Return the (X, Y) coordinate for the center point of the cell that contains the specified text.  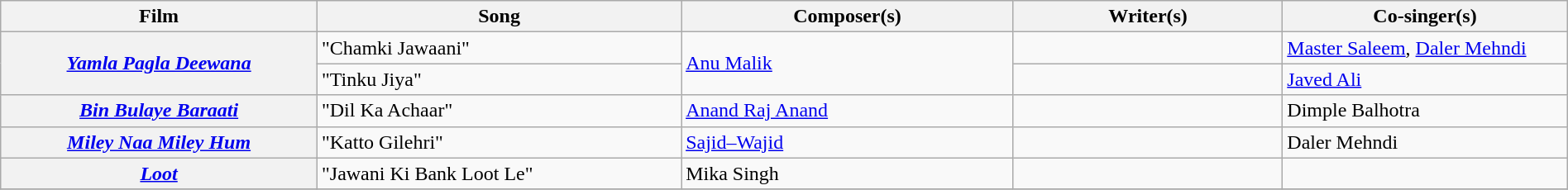
Anu Malik (848, 64)
Song (499, 17)
Bin Bulaye Baraati (159, 111)
Master Saleem, Daler Mehndi (1425, 48)
Writer(s) (1148, 17)
Co-singer(s) (1425, 17)
Sajid–Wajid (848, 142)
Loot (159, 173)
"Dil Ka Achaar" (499, 111)
"Katto Gilehri" (499, 142)
"Tinku Jiya" (499, 79)
Composer(s) (848, 17)
"Chamki Jawaani" (499, 48)
Mika Singh (848, 173)
Dimple Balhotra (1425, 111)
Yamla Pagla Deewana (159, 64)
Anand Raj Anand (848, 111)
Film (159, 17)
"Jawani Ki Bank Loot Le" (499, 173)
Miley Naa Miley Hum (159, 142)
Javed Ali (1425, 79)
Daler Mehndi (1425, 142)
